Extract the [X, Y] coordinate from the center of the cell holding the provided text.  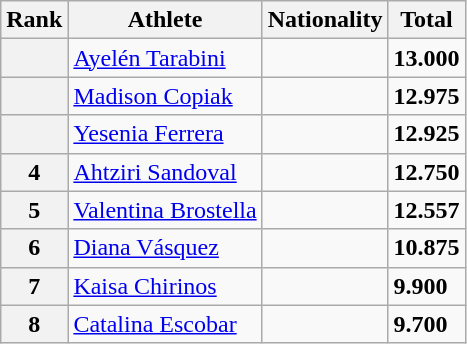
Kaisa Chirinos [165, 286]
Total [426, 20]
7 [34, 286]
Rank [34, 20]
12.557 [426, 210]
Catalina Escobar [165, 324]
10.875 [426, 248]
Madison Copiak [165, 96]
Ahtziri Sandoval [165, 172]
Athlete [165, 20]
Valentina Brostella [165, 210]
9.700 [426, 324]
12.925 [426, 134]
Nationality [325, 20]
Diana Vásquez [165, 248]
13.000 [426, 58]
6 [34, 248]
12.975 [426, 96]
Yesenia Ferrera [165, 134]
9.900 [426, 286]
4 [34, 172]
8 [34, 324]
Ayelén Tarabini [165, 58]
12.750 [426, 172]
5 [34, 210]
